Provide the [X, Y] coordinate of the cell's center where the given text is located.  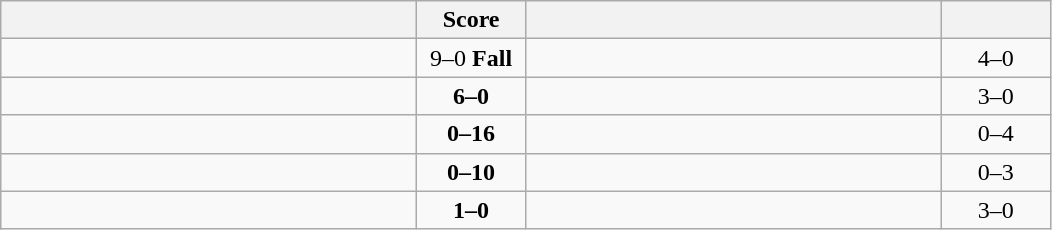
0–16 [472, 134]
0–4 [996, 134]
0–3 [996, 172]
9–0 Fall [472, 58]
4–0 [996, 58]
1–0 [472, 210]
0–10 [472, 172]
Score [472, 20]
6–0 [472, 96]
